Detect which cell encompasses the target text, then output its [x, y] center coordinate. 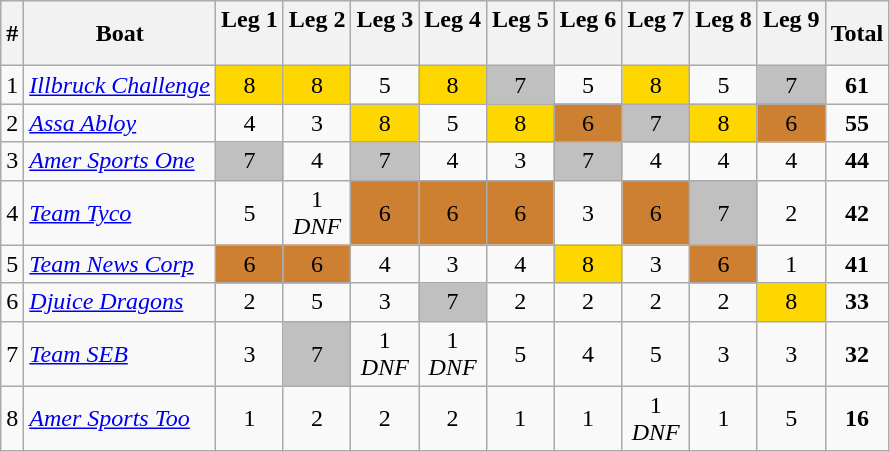
42 [857, 212]
Leg 7 [656, 34]
Amer Sports One [120, 161]
Leg 6 [588, 34]
16 [857, 418]
Leg 3 [385, 34]
Team SEB [120, 354]
Leg 8 [724, 34]
Illbruck Challenge [120, 85]
55 [857, 123]
Djuice Dragons [120, 302]
41 [857, 264]
Boat [120, 34]
Leg 1 [250, 34]
Leg 2 [317, 34]
Team News Corp [120, 264]
61 [857, 85]
Total [857, 34]
Leg 4 [453, 34]
Team Tyco [120, 212]
# [12, 34]
32 [857, 354]
Assa Abloy [120, 123]
Amer Sports Too [120, 418]
Leg 5 [520, 34]
Leg 9 [791, 34]
33 [857, 302]
44 [857, 161]
